Scan for the cell matching the given text and deliver its [X, Y] coordinate at center. 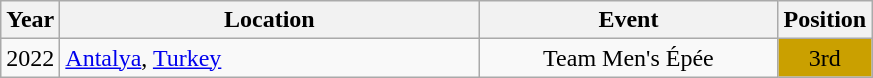
3rd [825, 58]
Year [30, 20]
Antalya, Turkey [270, 58]
Team Men's Épée [628, 58]
Position [825, 20]
2022 [30, 58]
Event [628, 20]
Location [270, 20]
